For the text-containing cell, return its midpoint in (x, y) coordinate format. 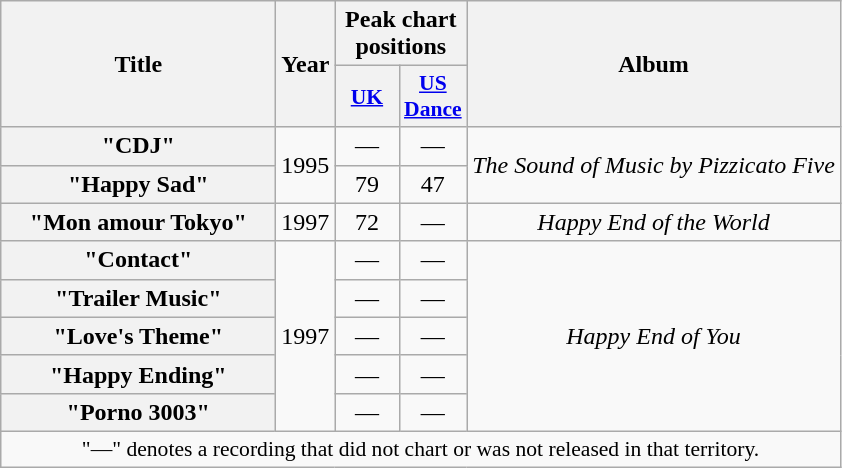
79 (367, 184)
The Sound of Music by Pizzicato Five (654, 165)
"Love's Theme" (138, 336)
1995 (306, 165)
Album (654, 64)
Happy End of the World (654, 222)
"—" denotes a recording that did not chart or was not released in that territory. (421, 449)
Peak chart positions (401, 34)
"Contact" (138, 260)
"Happy Sad" (138, 184)
"Mon amour Tokyo" (138, 222)
Title (138, 64)
"Trailer Music" (138, 298)
Year (306, 64)
72 (367, 222)
"Happy Ending" (138, 374)
"CDJ" (138, 146)
UK (367, 96)
USDance (433, 96)
Happy End of You (654, 336)
47 (433, 184)
"Porno 3003" (138, 412)
